Locate the cell with the specified text and output its (X, Y) center coordinate. 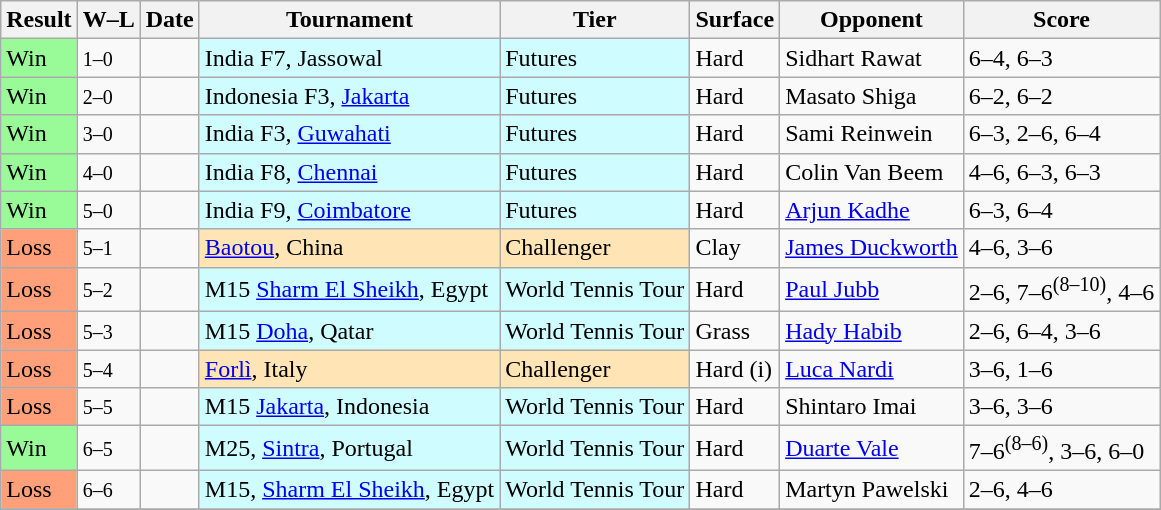
Duarte Vale (872, 448)
6–3, 2–6, 6–4 (1061, 134)
5–4 (108, 369)
Indonesia F3, Jakarta (349, 96)
Luca Nardi (872, 369)
M15 Doha, Qatar (349, 331)
M15 Sharm El Sheikh, Egypt (349, 290)
Forlì, Italy (349, 369)
Martyn Pawelski (872, 489)
Arjun Kadhe (872, 210)
5–1 (108, 248)
M25, Sintra, Portugal (349, 448)
Tier (595, 20)
6–3, 6–4 (1061, 210)
India F8, Chennai (349, 172)
Baotou, China (349, 248)
5–5 (108, 407)
3–0 (108, 134)
7–6(8–6), 3–6, 6–0 (1061, 448)
M15 Jakarta, Indonesia (349, 407)
Colin Van Beem (872, 172)
Date (170, 20)
Shintaro Imai (872, 407)
Sami Reinwein (872, 134)
6–6 (108, 489)
W–L (108, 20)
M15, Sharm El Sheikh, Egypt (349, 489)
India F3, Guwahati (349, 134)
1–0 (108, 58)
Tournament (349, 20)
5–2 (108, 290)
6–5 (108, 448)
Sidhart Rawat (872, 58)
5–3 (108, 331)
2–6, 7–6(8–10), 4–6 (1061, 290)
India F7, Jassowal (349, 58)
2–6, 6–4, 3–6 (1061, 331)
2–0 (108, 96)
6–4, 6–3 (1061, 58)
Masato Shiga (872, 96)
Clay (735, 248)
Score (1061, 20)
Hady Habib (872, 331)
5–0 (108, 210)
4–0 (108, 172)
2–6, 4–6 (1061, 489)
4–6, 3–6 (1061, 248)
3–6, 3–6 (1061, 407)
Result (39, 20)
4–6, 6–3, 6–3 (1061, 172)
Surface (735, 20)
3–6, 1–6 (1061, 369)
India F9, Coimbatore (349, 210)
Grass (735, 331)
James Duckworth (872, 248)
Hard (i) (735, 369)
Opponent (872, 20)
6–2, 6–2 (1061, 96)
Paul Jubb (872, 290)
